Pinpoint the cell where the given text exists, returning its (X, Y) midpoint coordinate. 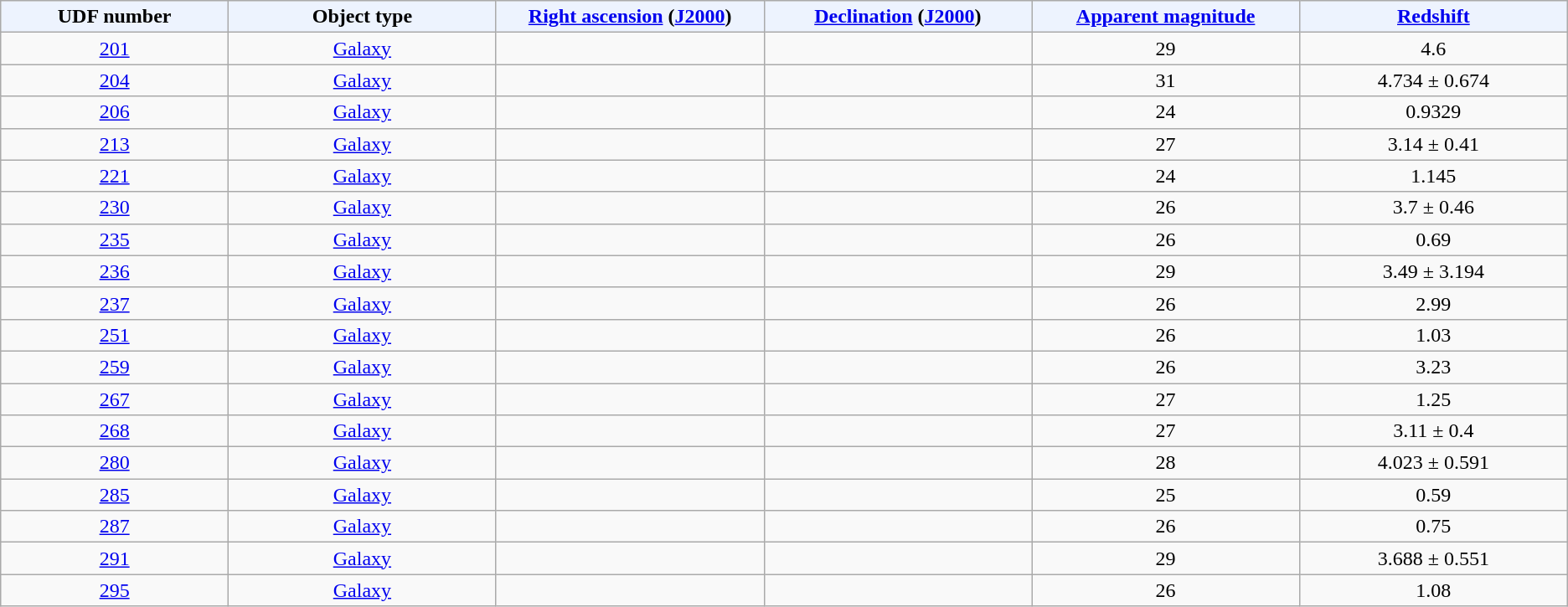
0.75 (1433, 527)
4.023 ± 0.591 (1433, 463)
0.9329 (1433, 112)
2.99 (1433, 303)
206 (115, 112)
Object type (363, 17)
0.69 (1433, 239)
Declination (J2000) (898, 17)
237 (115, 303)
295 (115, 590)
235 (115, 239)
4.6 (1433, 49)
251 (115, 335)
1.03 (1433, 335)
291 (115, 558)
3.14 ± 0.41 (1433, 144)
31 (1166, 80)
204 (115, 80)
UDF number (115, 17)
268 (115, 431)
3.7 ± 0.46 (1433, 208)
3.11 ± 0.4 (1433, 431)
221 (115, 176)
3.49 ± 3.194 (1433, 271)
3.23 (1433, 367)
201 (115, 49)
1.25 (1433, 399)
1.145 (1433, 176)
Apparent magnitude (1166, 17)
28 (1166, 463)
4.734 ± 0.674 (1433, 80)
287 (115, 527)
25 (1166, 495)
280 (115, 463)
236 (115, 271)
1.08 (1433, 590)
213 (115, 144)
Right ascension (J2000) (630, 17)
3.688 ± 0.551 (1433, 558)
285 (115, 495)
259 (115, 367)
267 (115, 399)
0.59 (1433, 495)
230 (115, 208)
Redshift (1433, 17)
